Capture the cell that displays the provided text and extract its (X, Y) central coordinate. 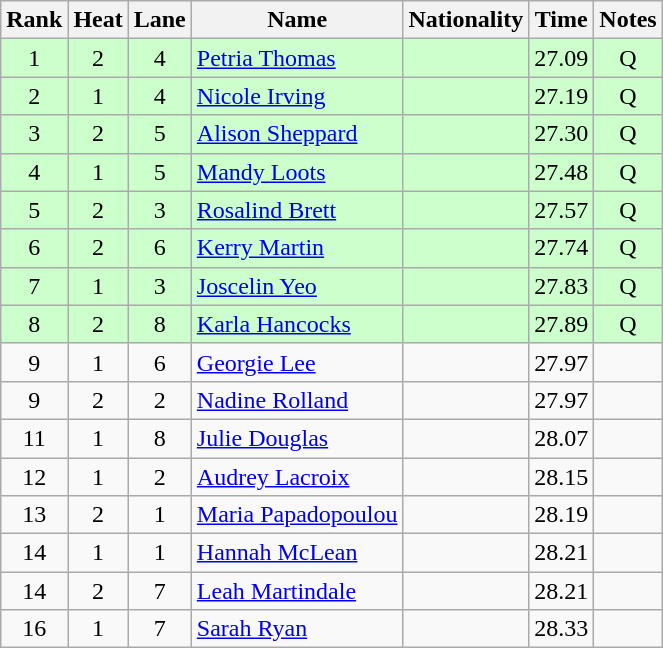
Name (297, 20)
Notes (628, 20)
Leah Martindale (297, 591)
27.30 (562, 134)
Joscelin Yeo (297, 286)
27.89 (562, 324)
Kerry Martin (297, 248)
28.07 (562, 438)
16 (34, 629)
12 (34, 477)
28.33 (562, 629)
Rank (34, 20)
Sarah Ryan (297, 629)
Mandy Loots (297, 172)
Hannah McLean (297, 553)
Heat (98, 20)
Lane (160, 20)
Time (562, 20)
Julie Douglas (297, 438)
27.57 (562, 210)
Karla Hancocks (297, 324)
Georgie Lee (297, 362)
27.48 (562, 172)
Alison Sheppard (297, 134)
27.09 (562, 58)
27.83 (562, 286)
13 (34, 515)
27.74 (562, 248)
Maria Papadopoulou (297, 515)
Rosalind Brett (297, 210)
11 (34, 438)
Petria Thomas (297, 58)
Audrey Lacroix (297, 477)
Nadine Rolland (297, 400)
28.19 (562, 515)
Nationality (466, 20)
Nicole Irving (297, 96)
27.19 (562, 96)
28.15 (562, 477)
